Search for the cell housing the specified text and yield its [X, Y] center coordinate. 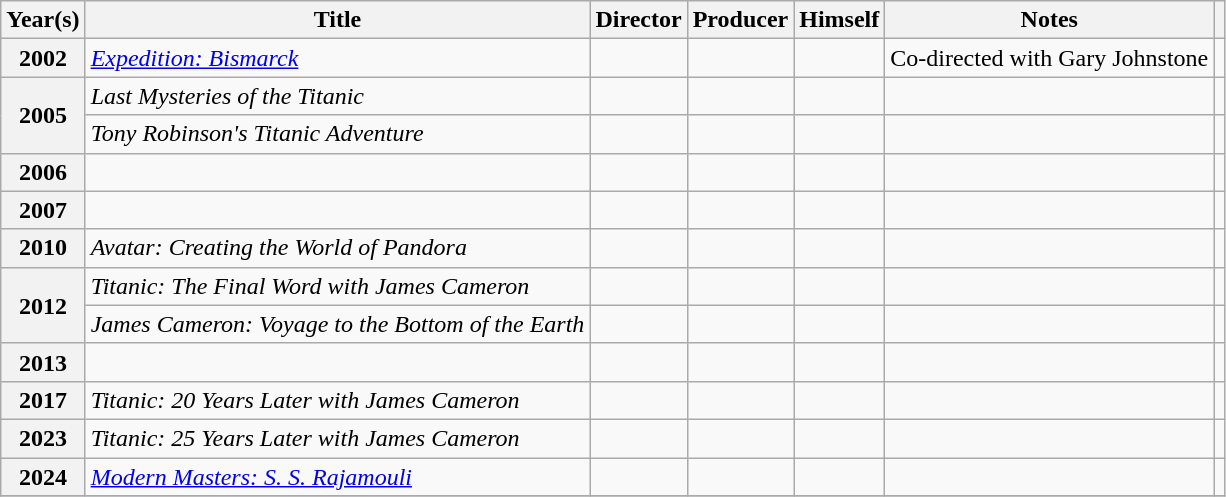
2005 [43, 115]
Titanic: 25 Years Later with James Cameron [338, 438]
James Cameron: Voyage to the Bottom of the Earth [338, 324]
2010 [43, 248]
2006 [43, 172]
Year(s) [43, 20]
Notes [1050, 20]
Co-directed with Gary Johnstone [1050, 58]
Avatar: Creating the World of Pandora [338, 248]
2012 [43, 305]
Himself [840, 20]
Titanic: The Final Word with James Cameron [338, 286]
Last Mysteries of the Titanic [338, 96]
2002 [43, 58]
2007 [43, 210]
2023 [43, 438]
Tony Robinson's Titanic Adventure [338, 134]
Title [338, 20]
Director [638, 20]
2013 [43, 362]
Producer [740, 20]
2024 [43, 477]
Expedition: Bismarck [338, 58]
Modern Masters: S. S. Rajamouli [338, 477]
2017 [43, 400]
Titanic: 20 Years Later with James Cameron [338, 400]
